Return the (x, y) coordinate for the center point of the cell that contains the specified text.  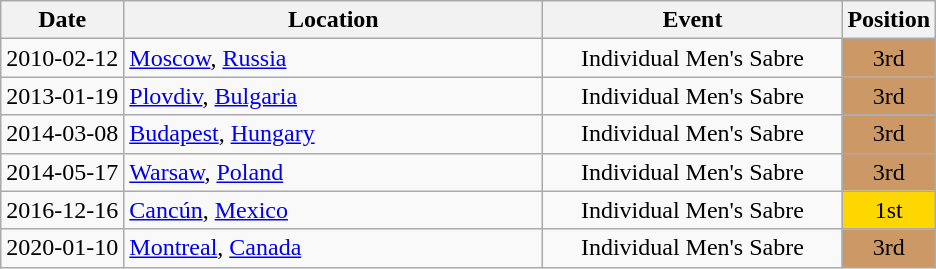
2014-05-17 (62, 172)
Moscow, Russia (334, 58)
Montreal, Canada (334, 248)
Warsaw, Poland (334, 172)
Plovdiv, Bulgaria (334, 96)
2013-01-19 (62, 96)
Event (692, 20)
Cancún, Mexico (334, 210)
1st (889, 210)
Location (334, 20)
2020-01-10 (62, 248)
2016-12-16 (62, 210)
2010-02-12 (62, 58)
Budapest, Hungary (334, 134)
Date (62, 20)
Position (889, 20)
2014-03-08 (62, 134)
